Locate the cell with the specified text and output its (X, Y) center coordinate. 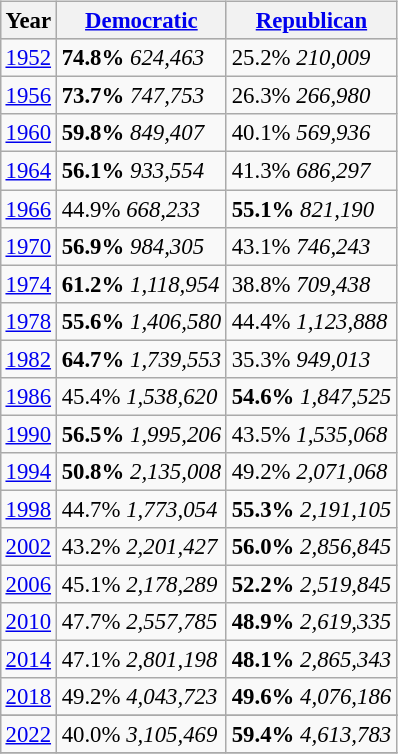
61.2% 1,118,954 (141, 284)
44.7% 1,773,054 (141, 509)
26.3% 266,980 (311, 96)
2014 (28, 660)
55.6% 1,406,580 (141, 321)
56.9% 984,305 (141, 246)
1960 (28, 133)
64.7% 1,739,553 (141, 359)
2022 (28, 735)
59.4% 4,613,783 (311, 735)
48.9% 2,619,335 (311, 622)
1998 (28, 509)
44.9% 668,233 (141, 209)
47.7% 2,557,785 (141, 622)
43.2% 2,201,427 (141, 547)
1966 (28, 209)
1952 (28, 58)
1974 (28, 284)
54.6% 1,847,525 (311, 396)
1982 (28, 359)
38.8% 709,438 (311, 284)
55.1% 821,190 (311, 209)
Year (28, 21)
45.1% 2,178,289 (141, 584)
35.3% 949,013 (311, 359)
55.3% 2,191,105 (311, 509)
1990 (28, 434)
1970 (28, 246)
Republican (311, 21)
43.5% 1,535,068 (311, 434)
Democratic (141, 21)
56.1% 933,554 (141, 171)
59.8% 849,407 (141, 133)
2002 (28, 547)
1994 (28, 472)
2018 (28, 697)
73.7% 747,753 (141, 96)
1956 (28, 96)
49.6% 4,076,186 (311, 697)
74.8% 624,463 (141, 58)
43.1% 746,243 (311, 246)
2010 (28, 622)
40.0% 3,105,469 (141, 735)
1978 (28, 321)
25.2% 210,009 (311, 58)
40.1% 569,936 (311, 133)
44.4% 1,123,888 (311, 321)
49.2% 2,071,068 (311, 472)
49.2% 4,043,723 (141, 697)
2006 (28, 584)
56.5% 1,995,206 (141, 434)
45.4% 1,538,620 (141, 396)
52.2% 2,519,845 (311, 584)
48.1% 2,865,343 (311, 660)
1964 (28, 171)
50.8% 2,135,008 (141, 472)
47.1% 2,801,198 (141, 660)
41.3% 686,297 (311, 171)
1986 (28, 396)
56.0% 2,856,845 (311, 547)
